Identify which cell holds the provided text, then report its (x, y) central coordinate. 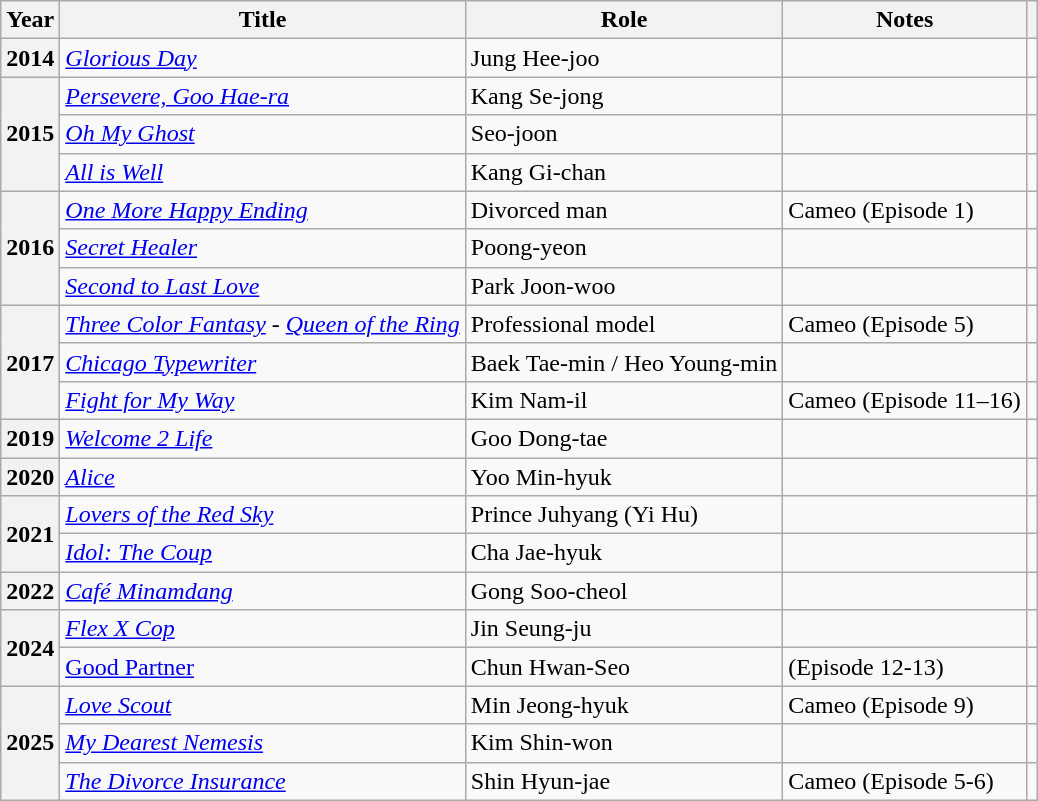
The Divorce Insurance (262, 781)
Baek Tae-min / Heo Young-min (624, 362)
Professional model (624, 324)
Welcome 2 Life (262, 438)
Good Partner (262, 667)
Park Joon-woo (624, 286)
2017 (30, 362)
Cameo (Episode 9) (904, 705)
My Dearest Nemesis (262, 743)
2025 (30, 743)
Kim Shin-won (624, 743)
2024 (30, 648)
Cameo (Episode 11–16) (904, 400)
All is Well (262, 172)
Shin Hyun-jae (624, 781)
2016 (30, 248)
Jin Seung-ju (624, 629)
Yoo Min-hyuk (624, 477)
Lovers of the Red Sky (262, 515)
Chun Hwan-Seo (624, 667)
Fight for My Way (262, 400)
Love Scout (262, 705)
Title (262, 20)
Kang Se-jong (624, 96)
Divorced man (624, 210)
2015 (30, 134)
Poong-yeon (624, 248)
Three Color Fantasy - Queen of the Ring (262, 324)
Café Minamdang (262, 591)
Flex X Cop (262, 629)
Glorious Day (262, 58)
(Episode 12-13) (904, 667)
Notes (904, 20)
2014 (30, 58)
Goo Dong-tae (624, 438)
Cameo (Episode 1) (904, 210)
Idol: The Coup (262, 553)
2021 (30, 534)
Jung Hee-joo (624, 58)
Seo-joon (624, 134)
2020 (30, 477)
Kang Gi-chan (624, 172)
One More Happy Ending (262, 210)
Role (624, 20)
Second to Last Love (262, 286)
Alice (262, 477)
Cha Jae-hyuk (624, 553)
Cameo (Episode 5-6) (904, 781)
Min Jeong-hyuk (624, 705)
2019 (30, 438)
Persevere, Goo Hae-ra (262, 96)
Secret Healer (262, 248)
Year (30, 20)
Oh My Ghost (262, 134)
Kim Nam-il (624, 400)
2022 (30, 591)
Cameo (Episode 5) (904, 324)
Prince Juhyang (Yi Hu) (624, 515)
Gong Soo-cheol (624, 591)
Chicago Typewriter (262, 362)
